Identify which cell holds the provided text, then report its (X, Y) central coordinate. 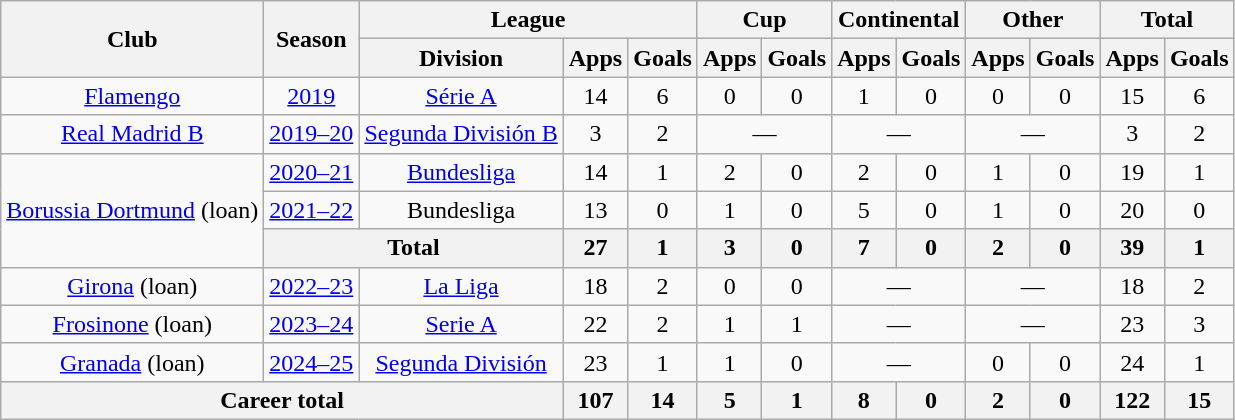
2019 (312, 96)
Season (312, 39)
Division (461, 58)
27 (595, 248)
Girona (loan) (132, 286)
Career total (282, 400)
Granada (loan) (132, 362)
2022–23 (312, 286)
20 (1132, 210)
122 (1132, 400)
107 (595, 400)
8 (864, 400)
22 (595, 324)
19 (1132, 172)
39 (1132, 248)
13 (595, 210)
24 (1132, 362)
7 (864, 248)
2023–24 (312, 324)
2019–20 (312, 134)
2021–22 (312, 210)
Club (132, 39)
La Liga (461, 286)
Segunda División B (461, 134)
Borussia Dortmund (loan) (132, 210)
Continental (899, 20)
Série A (461, 96)
Real Madrid B (132, 134)
Flamengo (132, 96)
2024–25 (312, 362)
Cup (764, 20)
Segunda División (461, 362)
2020–21 (312, 172)
Other (1033, 20)
League (528, 20)
Frosinone (loan) (132, 324)
Serie A (461, 324)
